Return the [x, y] coordinate for the center point of the cell that contains the specified text.  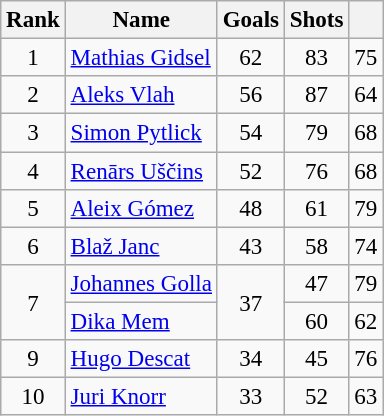
Johannes Golla [141, 284]
Name [141, 20]
Rank [33, 20]
61 [316, 209]
7 [33, 302]
Aleix Gómez [141, 209]
58 [316, 246]
5 [33, 209]
6 [33, 246]
Renārs Uščins [141, 171]
37 [250, 302]
48 [250, 209]
Goals [250, 20]
75 [366, 58]
87 [316, 95]
Blaž Janc [141, 246]
4 [33, 171]
9 [33, 359]
Hugo Descat [141, 359]
10 [33, 397]
Dika Mem [141, 322]
Juri Knorr [141, 397]
Shots [316, 20]
34 [250, 359]
33 [250, 397]
83 [316, 58]
47 [316, 284]
56 [250, 95]
54 [250, 133]
2 [33, 95]
60 [316, 322]
63 [366, 397]
1 [33, 58]
Simon Pytlick [141, 133]
Mathias Gidsel [141, 58]
Aleks Vlah [141, 95]
45 [316, 359]
64 [366, 95]
74 [366, 246]
3 [33, 133]
43 [250, 246]
